Detect which cell encompasses the target text, then output its (x, y) center coordinate. 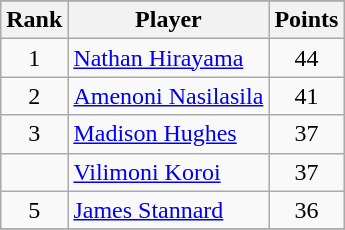
3 (34, 134)
Rank (34, 20)
Madison Hughes (168, 134)
1 (34, 58)
James Stannard (168, 210)
Nathan Hirayama (168, 58)
5 (34, 210)
44 (306, 58)
Player (168, 20)
2 (34, 96)
41 (306, 96)
36 (306, 210)
Points (306, 20)
Amenoni Nasilasila (168, 96)
Vilimoni Koroi (168, 172)
